Pinpoint the cell where the given text exists, returning its [X, Y] midpoint coordinate. 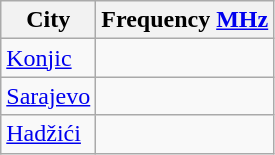
Frequency MHz [185, 20]
City [48, 20]
Hadžići [48, 134]
Konjic [48, 58]
Sarajevo [48, 96]
